Scan for the cell matching the given text and deliver its (X, Y) coordinate at center. 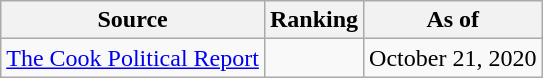
Source (133, 20)
October 21, 2020 (453, 58)
As of (453, 20)
Ranking (314, 20)
The Cook Political Report (133, 58)
